Determine the (x, y) coordinate at the center of the cell enclosing the given text.  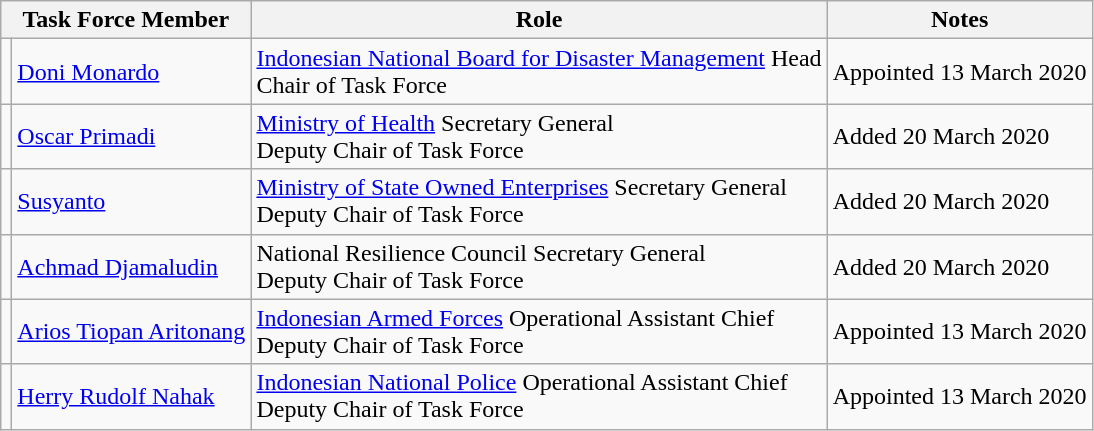
Oscar Primadi (132, 136)
Task Force Member (126, 20)
Doni Monardo (132, 72)
Achmad Djamaludin (132, 266)
Notes (960, 20)
Role (539, 20)
Ministry of Health Secretary GeneralDeputy Chair of Task Force (539, 136)
National Resilience Council Secretary GeneralDeputy Chair of Task Force (539, 266)
Indonesian Armed Forces Operational Assistant ChiefDeputy Chair of Task Force (539, 332)
Ministry of State Owned Enterprises Secretary GeneralDeputy Chair of Task Force (539, 202)
Indonesian National Board for Disaster Management HeadChair of Task Force (539, 72)
Herry Rudolf Nahak (132, 396)
Susyanto (132, 202)
Indonesian National Police Operational Assistant ChiefDeputy Chair of Task Force (539, 396)
Arios Tiopan Aritonang (132, 332)
